Find where the given text appears and provide that cell's center as [X, Y] coordinate. 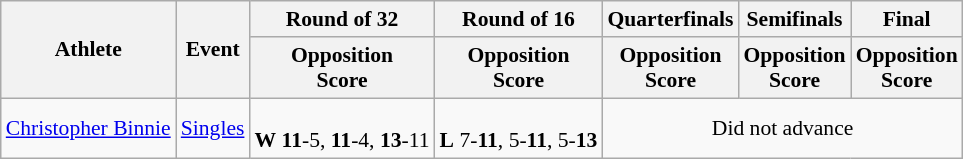
Singles [213, 128]
Semifinals [794, 19]
Event [213, 50]
Athlete [88, 50]
Round of 16 [519, 19]
L 7-11, 5-11, 5-13 [519, 128]
Quarterfinals [670, 19]
Final [907, 19]
Christopher Binnie [88, 128]
Round of 32 [342, 19]
Did not advance [782, 128]
W 11-5, 11-4, 13-11 [342, 128]
